Search for the cell housing the specified text and yield its [X, Y] center coordinate. 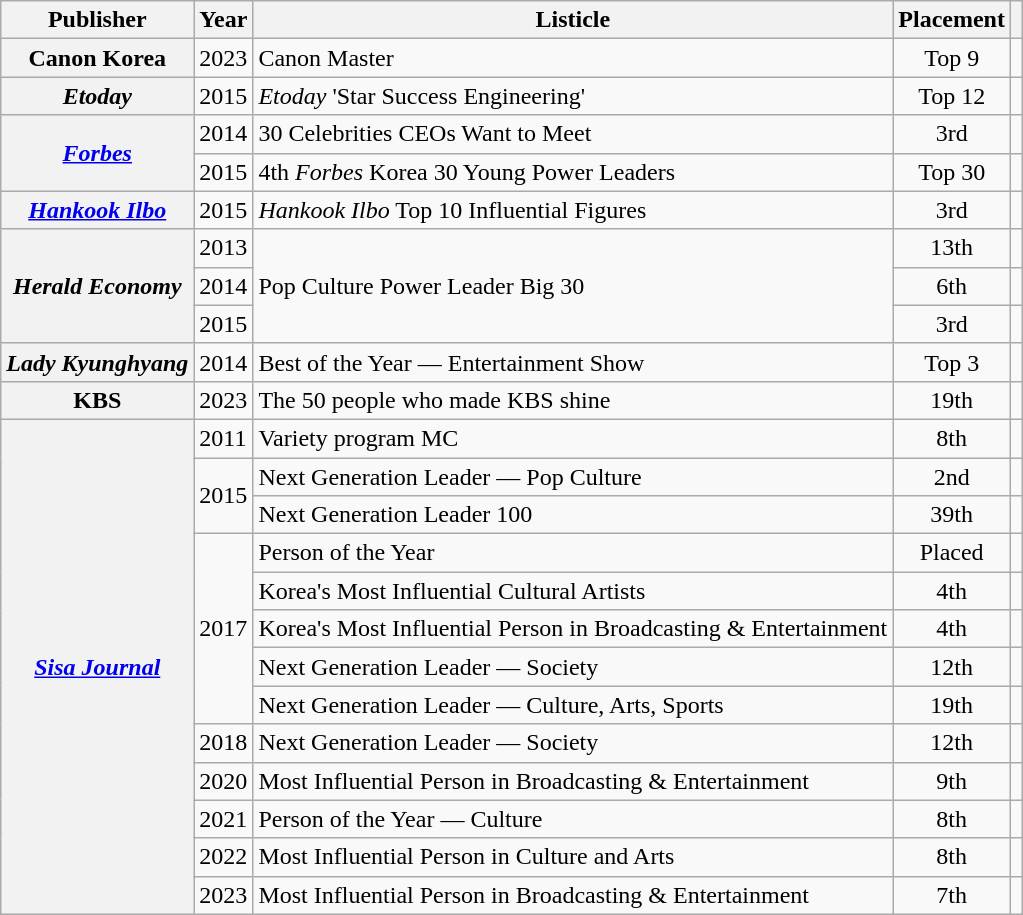
2nd [952, 477]
Herald Economy [98, 286]
Etoday 'Star Success Engineering' [573, 96]
KBS [98, 400]
Next Generation Leader 100 [573, 515]
Korea's Most Influential Person in Broadcasting & Entertainment [573, 629]
Publisher [98, 20]
30 Celebrities CEOs Want to Meet [573, 134]
9th [952, 781]
Hankook Ilbo Top 10 Influential Figures [573, 210]
Sisa Journal [98, 666]
13th [952, 248]
2022 [224, 857]
6th [952, 286]
Best of the Year — Entertainment Show [573, 362]
4th Forbes Korea 30 Young Power Leaders [573, 172]
2017 [224, 629]
Canon Master [573, 58]
The 50 people who made KBS shine [573, 400]
Lady Kyunghyang [98, 362]
2018 [224, 743]
7th [952, 895]
Top 12 [952, 96]
Hankook Ilbo [98, 210]
Top 30 [952, 172]
Listicle [573, 20]
2020 [224, 781]
Etoday [98, 96]
Forbes [98, 153]
2011 [224, 438]
39th [952, 515]
Most Influential Person in Culture and Arts [573, 857]
2013 [224, 248]
Pop Culture Power Leader Big 30 [573, 286]
Variety program MC [573, 438]
Top 9 [952, 58]
Next Generation Leader — Culture, Arts, Sports [573, 705]
Person of the Year [573, 553]
Canon Korea [98, 58]
Year [224, 20]
Placed [952, 553]
Top 3 [952, 362]
Korea's Most Influential Cultural Artists [573, 591]
Placement [952, 20]
2021 [224, 819]
Person of the Year — Culture [573, 819]
Next Generation Leader — Pop Culture [573, 477]
